Search for the cell housing the specified text and yield its (x, y) center coordinate. 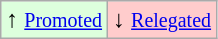
↓ Relegated (162, 20)
↑ Promoted (54, 20)
